Search for the cell housing the specified text and yield its (X, Y) center coordinate. 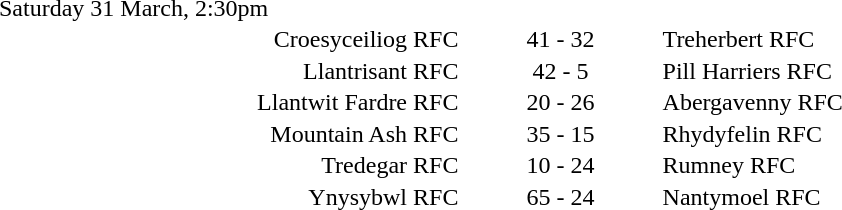
10 - 24 (560, 165)
20 - 26 (560, 103)
35 - 15 (560, 134)
41 - 32 (560, 39)
42 - 5 (560, 71)
